For the text-containing cell, return its midpoint in [x, y] coordinate format. 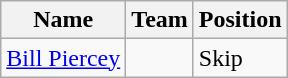
Position [240, 20]
Team [160, 20]
Name [64, 20]
Bill Piercey [64, 58]
Skip [240, 58]
